Return [x, y] of the center of cell containing provided text 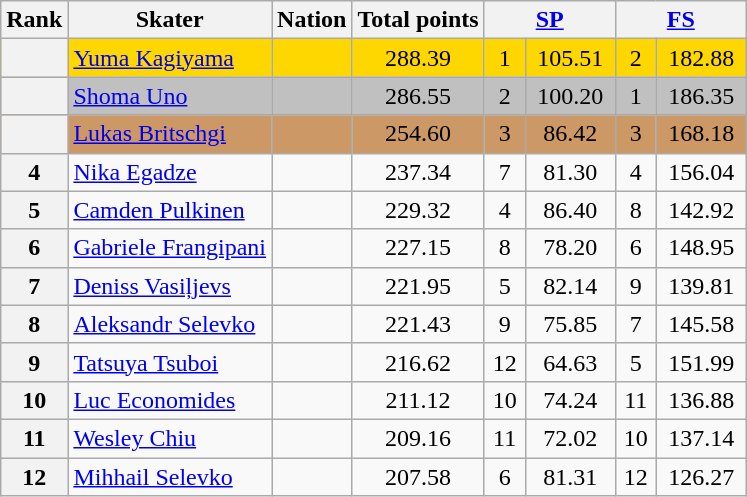
FS [680, 20]
286.55 [418, 96]
237.34 [418, 172]
Camden Pulkinen [170, 210]
86.42 [570, 134]
182.88 [701, 58]
186.35 [701, 96]
216.62 [418, 362]
Nika Egadze [170, 172]
Luc Economides [170, 400]
209.16 [418, 438]
156.04 [701, 172]
221.95 [418, 286]
139.81 [701, 286]
86.40 [570, 210]
SP [550, 20]
207.58 [418, 477]
72.02 [570, 438]
64.63 [570, 362]
Mihhail Selevko [170, 477]
148.95 [701, 248]
142.92 [701, 210]
254.60 [418, 134]
Skater [170, 20]
105.51 [570, 58]
Yuma Kagiyama [170, 58]
74.24 [570, 400]
81.30 [570, 172]
Rank [34, 20]
Aleksandr Selevko [170, 324]
Total points [418, 20]
151.99 [701, 362]
288.39 [418, 58]
137.14 [701, 438]
81.31 [570, 477]
227.15 [418, 248]
168.18 [701, 134]
145.58 [701, 324]
Tatsuya Tsuboi [170, 362]
Wesley Chiu [170, 438]
221.43 [418, 324]
Nation [312, 20]
100.20 [570, 96]
229.32 [418, 210]
Lukas Britschgi [170, 134]
82.14 [570, 286]
126.27 [701, 477]
136.88 [701, 400]
78.20 [570, 248]
Gabriele Frangipani [170, 248]
Shoma Uno [170, 96]
Deniss Vasiļjevs [170, 286]
211.12 [418, 400]
75.85 [570, 324]
